Provide the (X, Y) coordinate of the cell's center where the given text is located.  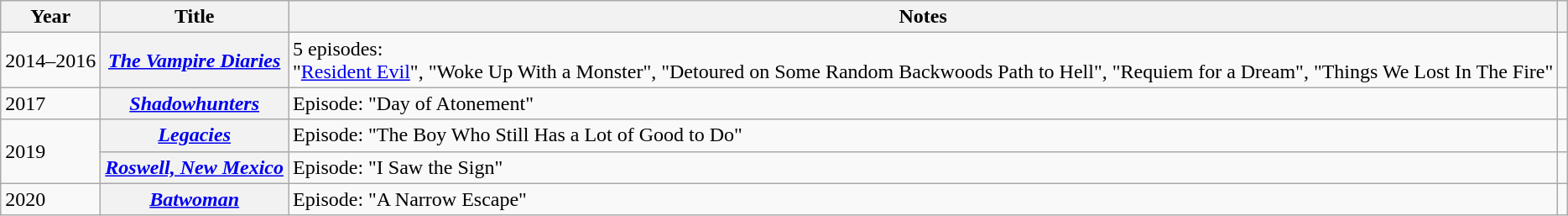
2017 (50, 103)
Episode: "A Narrow Escape" (923, 199)
Title (195, 17)
Episode: "I Saw the Sign" (923, 167)
2020 (50, 199)
Episode: "The Boy Who Still Has a Lot of Good to Do" (923, 135)
Episode: "Day of Atonement" (923, 103)
Shadowhunters (195, 103)
Roswell, New Mexico (195, 167)
Year (50, 17)
Legacies (195, 135)
2019 (50, 151)
Batwoman (195, 199)
The Vampire Diaries (195, 61)
Notes (923, 17)
2014–2016 (50, 61)
